Output the (x, y) coordinate of the center of the cell containing the given text.  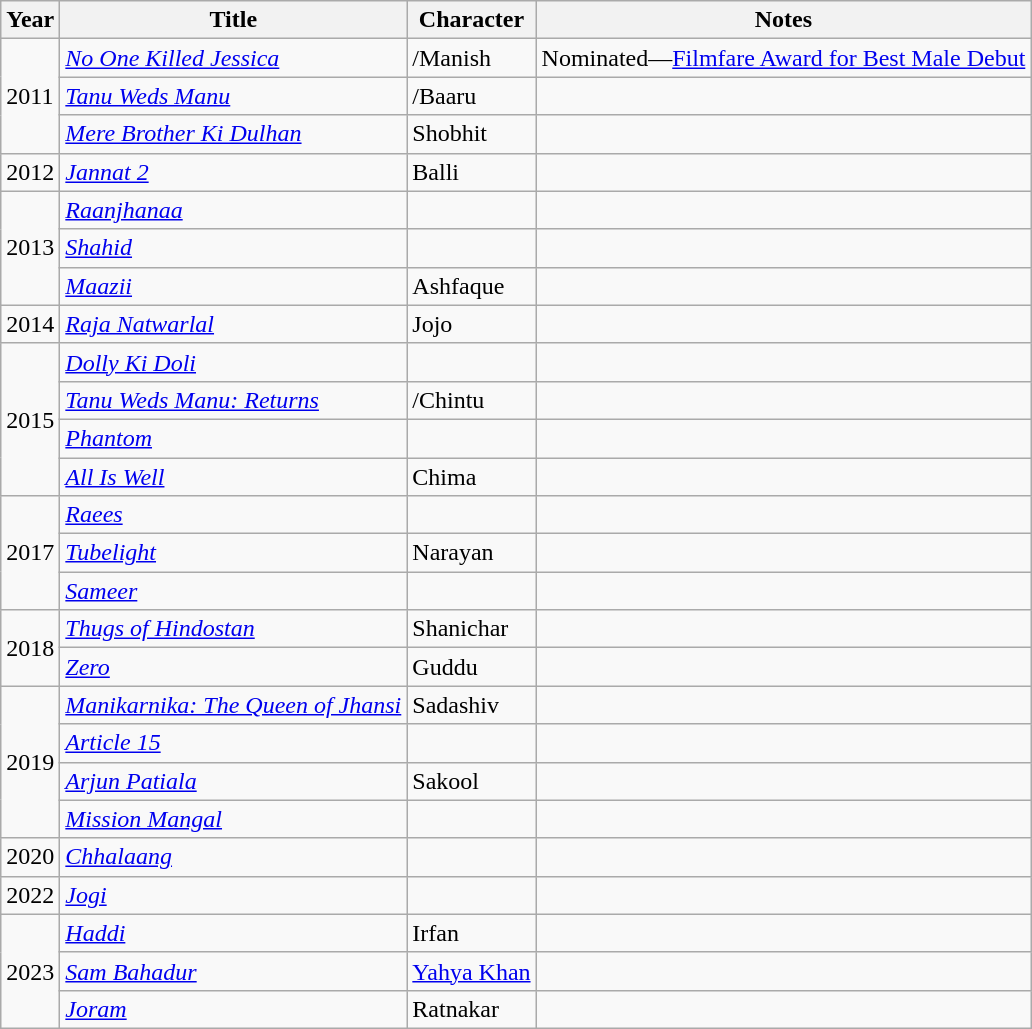
Sakool (472, 781)
Title (234, 20)
Character (472, 20)
Irfan (472, 933)
Shahid (234, 248)
2019 (30, 762)
Ratnakar (472, 1009)
Article 15 (234, 743)
/Manish (472, 58)
2011 (30, 96)
Jannat 2 (234, 172)
Nominated—Filmfare Award for Best Male Debut (784, 58)
Chhalaang (234, 857)
Yahya Khan (472, 971)
Sam Bahadur (234, 971)
Sadashiv (472, 705)
2012 (30, 172)
Narayan (472, 553)
Year (30, 20)
Dolly Ki Doli (234, 362)
2023 (30, 971)
2017 (30, 553)
No One Killed Jessica (234, 58)
2022 (30, 895)
Balli (472, 172)
Manikarnika: The Queen of Jhansi (234, 705)
2014 (30, 324)
Shanichar (472, 629)
Haddi (234, 933)
Raees (234, 515)
All Is Well (234, 477)
/Chintu (472, 400)
Jogi (234, 895)
2018 (30, 648)
Maazii (234, 286)
Chima (472, 477)
Arjun Patiala (234, 781)
Mere Brother Ki Dulhan (234, 134)
Ashfaque (472, 286)
Joram (234, 1009)
Tanu Weds Manu: Returns (234, 400)
Tubelight (234, 553)
Raanjhanaa (234, 210)
Tanu Weds Manu (234, 96)
2013 (30, 248)
Thugs of Hindostan (234, 629)
Jojo (472, 324)
/Baaru (472, 96)
Notes (784, 20)
Mission Mangal (234, 819)
2020 (30, 857)
Guddu (472, 667)
2015 (30, 419)
Zero (234, 667)
Shobhit (472, 134)
Phantom (234, 438)
Sameer (234, 591)
Raja Natwarlal (234, 324)
